Find where the given text appears and provide that cell's center as (x, y) coordinate. 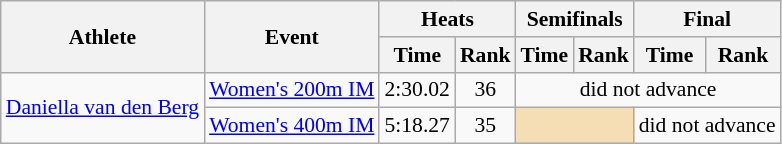
Event (292, 36)
Women's 400m IM (292, 126)
Women's 200m IM (292, 90)
Daniella van den Berg (102, 108)
5:18.27 (416, 126)
Semifinals (575, 19)
35 (486, 126)
Final (708, 19)
Heats (447, 19)
36 (486, 90)
Athlete (102, 36)
2:30.02 (416, 90)
